Determine the [X, Y] coordinate at the center of the cell enclosing the given text.  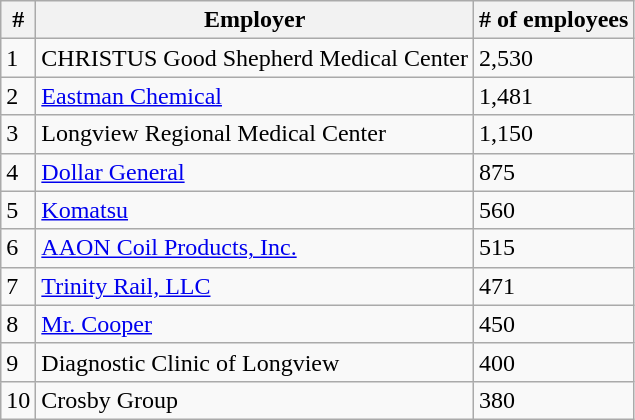
9 [18, 362]
1,481 [553, 96]
1 [18, 58]
Mr. Cooper [255, 324]
Eastman Chemical [255, 96]
471 [553, 286]
560 [553, 210]
6 [18, 248]
400 [553, 362]
Diagnostic Clinic of Longview [255, 362]
875 [553, 172]
515 [553, 248]
AAON Coil Products, Inc. [255, 248]
380 [553, 400]
Trinity Rail, LLC [255, 286]
# of employees [553, 20]
# [18, 20]
3 [18, 134]
450 [553, 324]
10 [18, 400]
5 [18, 210]
2,530 [553, 58]
8 [18, 324]
Crosby Group [255, 400]
1,150 [553, 134]
Dollar General [255, 172]
7 [18, 286]
CHRISTUS Good Shepherd Medical Center [255, 58]
Employer [255, 20]
4 [18, 172]
Longview Regional Medical Center [255, 134]
Komatsu [255, 210]
2 [18, 96]
